Identify which cell holds the provided text, then report its (X, Y) central coordinate. 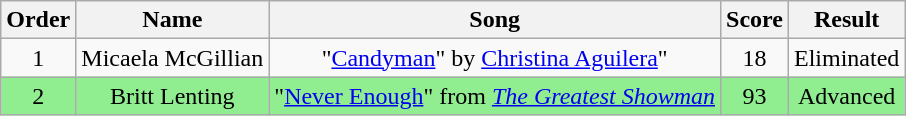
"Never Enough" from The Greatest Showman (495, 96)
Britt Lenting (172, 96)
93 (755, 96)
18 (755, 58)
Advanced (846, 96)
2 (38, 96)
Song (495, 20)
Score (755, 20)
Order (38, 20)
Result (846, 20)
1 (38, 58)
"Candyman" by Christina Aguilera" (495, 58)
Micaela McGillian (172, 58)
Eliminated (846, 58)
Name (172, 20)
